Search for the cell housing the specified text and yield its [x, y] center coordinate. 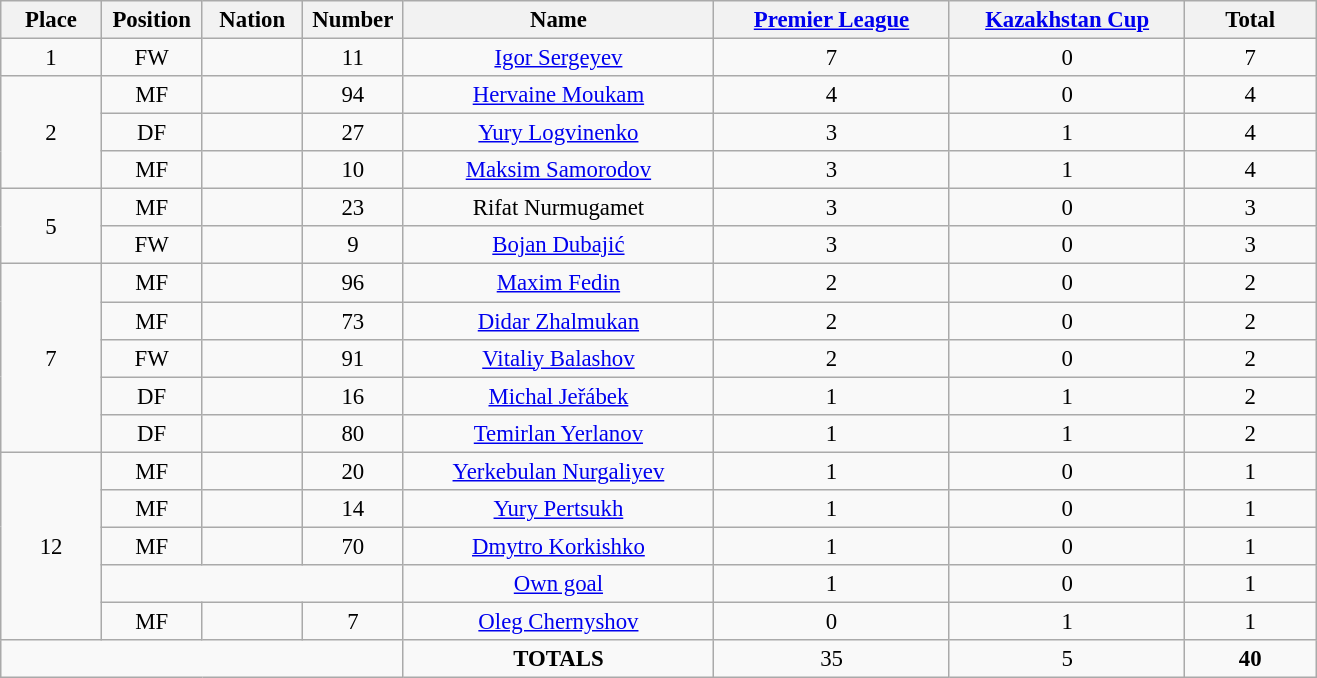
Total [1250, 20]
96 [354, 283]
Temirlan Yerlanov [558, 433]
Kazakhstan Cup [1067, 20]
Maksim Samorodov [558, 170]
Maxim Fedin [558, 283]
Position [152, 20]
14 [354, 509]
TOTALS [558, 659]
Yerkebulan Nurgaliyev [558, 471]
Vitaliy Balashov [558, 358]
70 [354, 546]
40 [1250, 659]
Bojan Dubajić [558, 245]
Hervaine Moukam [558, 95]
94 [354, 95]
73 [354, 321]
9 [354, 245]
12 [52, 546]
35 [832, 659]
Dmytro Korkishko [558, 546]
27 [354, 133]
Own goal [558, 584]
10 [354, 170]
Nation [252, 20]
Rifat Nurmugamet [558, 208]
Didar Zhalmukan [558, 321]
16 [354, 396]
11 [354, 58]
Premier League [832, 20]
Place [52, 20]
80 [354, 433]
Igor Sergeyev [558, 58]
20 [354, 471]
Number [354, 20]
91 [354, 358]
Michal Jeřábek [558, 396]
Name [558, 20]
Yury Pertsukh [558, 509]
Yury Logvinenko [558, 133]
Oleg Chernyshov [558, 621]
23 [354, 208]
